Capture the cell that displays the provided text and extract its [x, y] central coordinate. 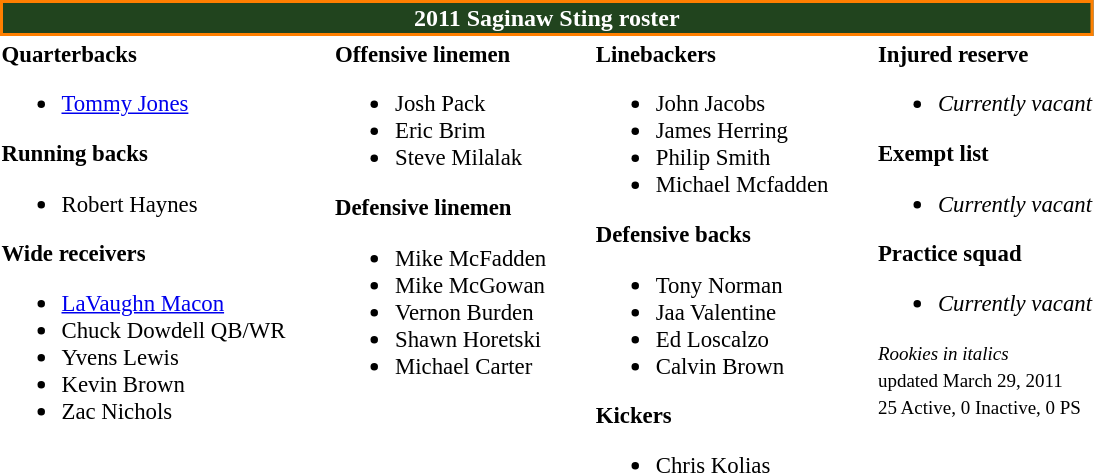
2011 Saginaw Sting roster [547, 18]
